Search for the cell housing the specified text and yield its (X, Y) center coordinate. 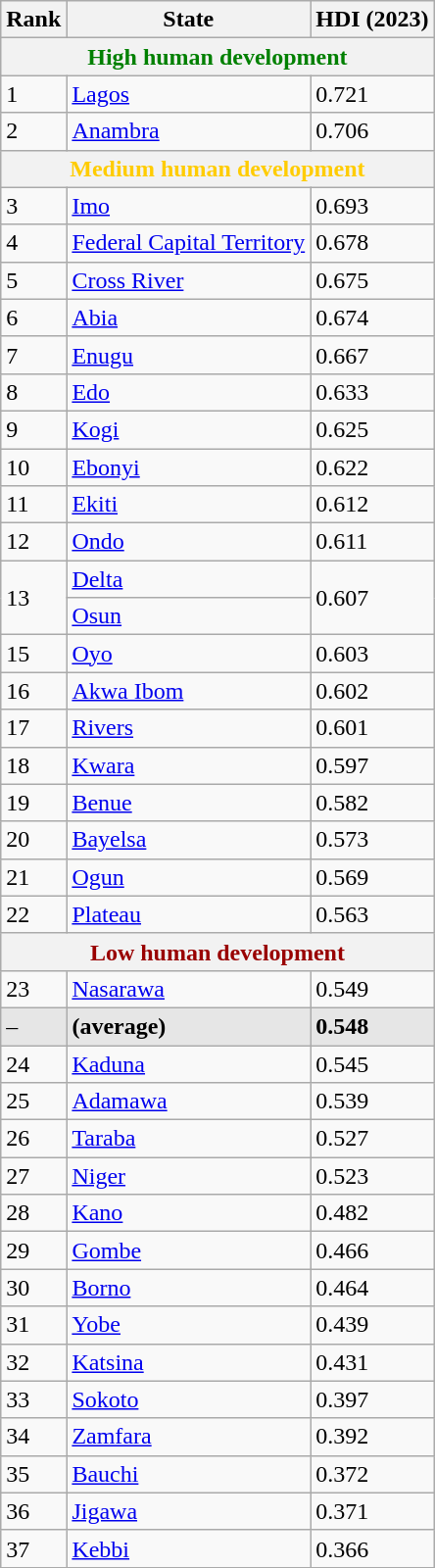
35 (33, 1474)
2 (33, 131)
Ekiti (188, 505)
0.569 (372, 877)
0.582 (372, 803)
0.371 (372, 1511)
Gombe (188, 1250)
Yobe (188, 1325)
0.573 (372, 840)
25 (33, 1102)
Edo (188, 392)
0.622 (372, 467)
32 (33, 1362)
Rivers (188, 728)
0.603 (372, 654)
0.667 (372, 355)
Jigawa (188, 1511)
31 (33, 1325)
0.539 (372, 1102)
Low human development (217, 952)
State (188, 20)
22 (33, 914)
Kwara (188, 765)
13 (33, 598)
6 (33, 318)
0.545 (372, 1063)
Oyo (188, 654)
0.431 (372, 1362)
0.482 (372, 1213)
Plateau (188, 914)
15 (33, 654)
Enugu (188, 355)
17 (33, 728)
0.678 (372, 243)
0.607 (372, 598)
5 (33, 280)
Cross River (188, 280)
0.633 (372, 392)
Ondo (188, 542)
Osun (188, 616)
0.674 (372, 318)
11 (33, 505)
1 (33, 94)
12 (33, 542)
37 (33, 1548)
16 (33, 691)
(average) (188, 1026)
Ogun (188, 877)
30 (33, 1288)
Medium human development (217, 169)
0.439 (372, 1325)
0.675 (372, 280)
High human development (217, 57)
Lagos (188, 94)
0.392 (372, 1437)
0.464 (372, 1288)
4 (33, 243)
20 (33, 840)
0.693 (372, 206)
Kano (188, 1213)
Kaduna (188, 1063)
Katsina (188, 1362)
24 (33, 1063)
Anambra (188, 131)
0.706 (372, 131)
Kogi (188, 429)
28 (33, 1213)
0.523 (372, 1176)
Benue (188, 803)
Borno (188, 1288)
0.372 (372, 1474)
Sokoto (188, 1399)
– (33, 1026)
Delta (188, 579)
0.612 (372, 505)
HDI (2023) (372, 20)
Adamawa (188, 1102)
9 (33, 429)
0.527 (372, 1139)
27 (33, 1176)
Bayelsa (188, 840)
Akwa Ibom (188, 691)
0.601 (372, 728)
8 (33, 392)
Rank (33, 20)
10 (33, 467)
Kebbi (188, 1548)
0.366 (372, 1548)
34 (33, 1437)
0.597 (372, 765)
0.397 (372, 1399)
23 (33, 989)
0.549 (372, 989)
26 (33, 1139)
Niger (188, 1176)
33 (33, 1399)
Taraba (188, 1139)
0.563 (372, 914)
29 (33, 1250)
7 (33, 355)
Federal Capital Territory (188, 243)
0.721 (372, 94)
3 (33, 206)
0.466 (372, 1250)
0.602 (372, 691)
19 (33, 803)
Imo (188, 206)
0.548 (372, 1026)
Bauchi (188, 1474)
Nasarawa (188, 989)
Abia (188, 318)
0.611 (372, 542)
18 (33, 765)
Zamfara (188, 1437)
Ebonyi (188, 467)
0.625 (372, 429)
36 (33, 1511)
21 (33, 877)
